Provide the [x, y] coordinate of the cell's center where the given text is located.  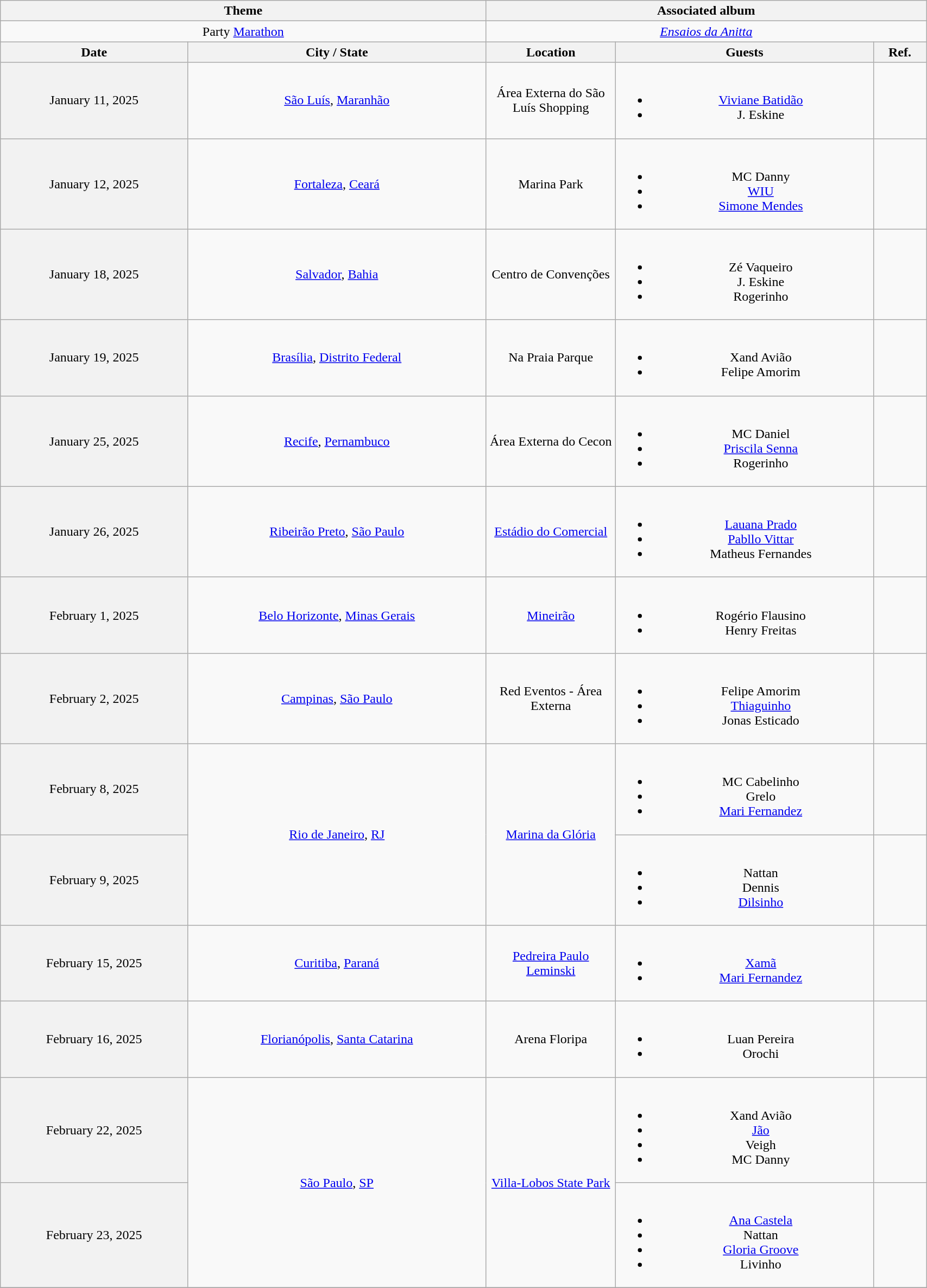
XamãMari Fernandez [745, 963]
February 1, 2025 [94, 615]
Red Eventos - Área Externa [551, 698]
Estádio do Comercial [551, 532]
São Paulo, SP [337, 1183]
Marina da Glória [551, 834]
Lauana PradoPabllo VittarMatheus Fernandes [745, 532]
Arena Floripa [551, 1039]
Ribeirão Preto, São Paulo [337, 532]
Location [551, 52]
February 22, 2025 [94, 1130]
January 19, 2025 [94, 358]
MC CabelinhoGreloMari Fernandez [745, 789]
February 8, 2025 [94, 789]
Associated album [706, 11]
Na Praia Parque [551, 358]
January 25, 2025 [94, 441]
Campinas, São Paulo [337, 698]
Ana CastelaNattanGloria GrooveLivinho [745, 1235]
February 16, 2025 [94, 1039]
January 18, 2025 [94, 275]
Florianópolis, Santa Catarina [337, 1039]
Belo Horizonte, Minas Gerais [337, 615]
February 23, 2025 [94, 1235]
NattanDennisDilsinho [745, 880]
Salvador, Bahia [337, 275]
City / State [337, 52]
Viviane BatidãoJ. Eskine [745, 100]
Xand AviãoFelipe Amorim [745, 358]
Fortaleza, Ceará [337, 183]
Mineirão [551, 615]
Marina Park [551, 183]
Centro de Convenções [551, 275]
Villa-Lobos State Park [551, 1183]
Área Externa do São Luís Shopping [551, 100]
Party Marathon [243, 31]
Área Externa do Cecon [551, 441]
Xand AviãoJãoVeighMC Danny [745, 1130]
Luan PereiraOrochi [745, 1039]
MC DannyWIUSimone Mendes [745, 183]
Zé VaqueiroJ. EskineRogerinho [745, 275]
Ensaios da Anitta [706, 31]
Recife, Pernambuco [337, 441]
January 12, 2025 [94, 183]
Pedreira Paulo Leminski [551, 963]
MC DanielPriscila SennaRogerinho [745, 441]
January 11, 2025 [94, 100]
February 2, 2025 [94, 698]
Rogério FlausinoHenry Freitas [745, 615]
Guests [745, 52]
Ref. [899, 52]
February 9, 2025 [94, 880]
January 26, 2025 [94, 532]
Theme [243, 11]
Date [94, 52]
Curitiba, Paraná [337, 963]
Brasília, Distrito Federal [337, 358]
February 15, 2025 [94, 963]
São Luís, Maranhão [337, 100]
Rio de Janeiro, RJ [337, 834]
Felipe AmorimThiaguinhoJonas Esticado [745, 698]
